For the text-containing cell, return its midpoint in [x, y] coordinate format. 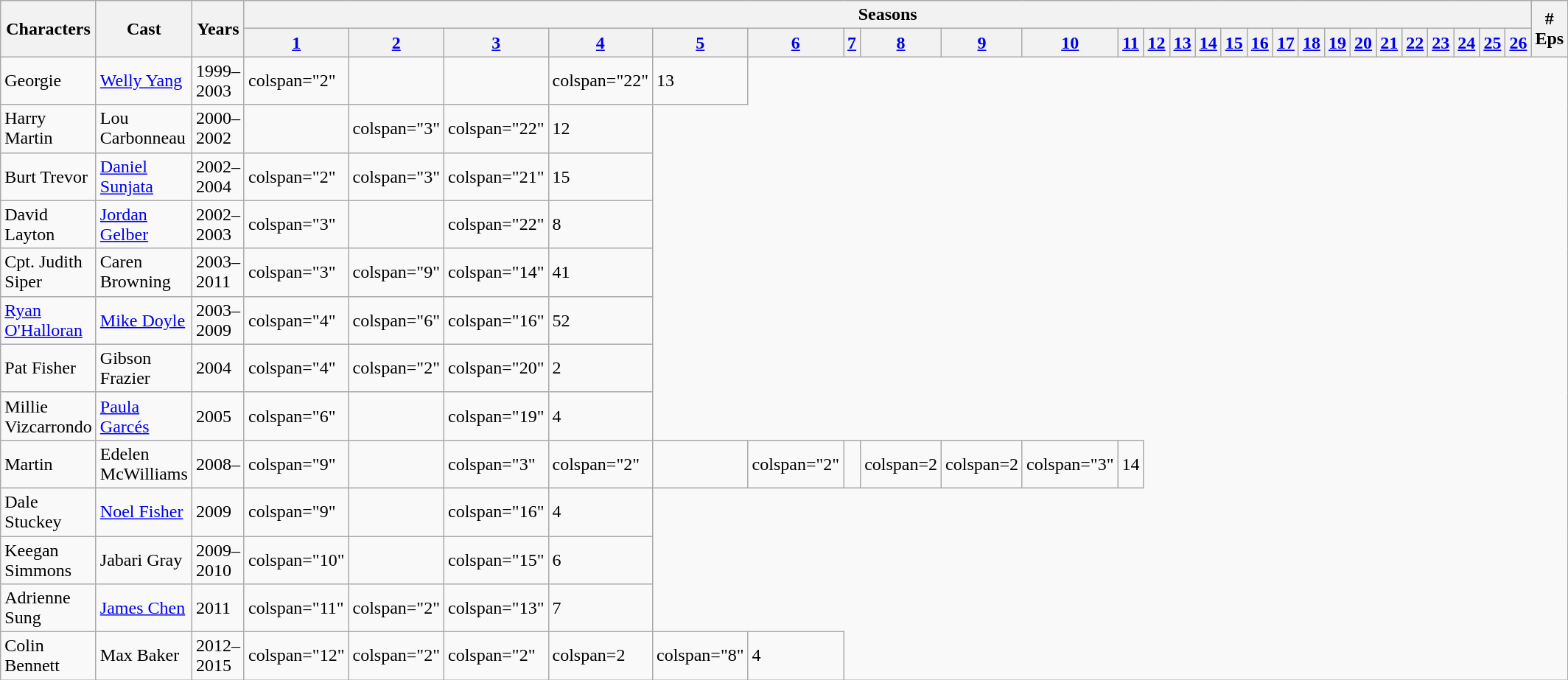
Keegan Simmons [49, 560]
2004 [218, 368]
Cast [144, 29]
10 [1070, 43]
22 [1415, 43]
Paula Garcés [144, 416]
Jabari Gray [144, 560]
Welly Yang [144, 81]
2002–2004 [218, 177]
colspan="15" [496, 560]
colspan="21" [496, 177]
21 [1390, 43]
Cpt. Judith Siper [49, 273]
26 [1518, 43]
2009 [218, 511]
Characters [49, 29]
16 [1260, 43]
41 [601, 273]
Edelen McWilliams [144, 464]
Max Baker [144, 656]
Millie Vizcarrondo [49, 416]
Seasons [887, 15]
Noel Fisher [144, 511]
2000–2002 [218, 128]
2009–2010 [218, 560]
Mike Doyle [144, 320]
Lou Carbonneau [144, 128]
Martin [49, 464]
Pat Fisher [49, 368]
colspan="10" [296, 560]
25 [1493, 43]
Daniel Sunjata [144, 177]
# Eps [1550, 29]
2012–2015 [218, 656]
David Layton [49, 224]
9 [982, 43]
20 [1363, 43]
Dale Stuckey [49, 511]
Caren Browning [144, 273]
Gibson Frazier [144, 368]
2011 [218, 609]
colspan="14" [496, 273]
24 [1466, 43]
Burt Trevor [49, 177]
1 [296, 43]
2002–2003 [218, 224]
5 [701, 43]
Ryan O'Halloran [49, 320]
Years [218, 29]
colspan="20" [496, 368]
colspan="19" [496, 416]
2003–2011 [218, 273]
James Chen [144, 609]
23 [1441, 43]
1999–2003 [218, 81]
2003–2009 [218, 320]
18 [1312, 43]
2005 [218, 416]
Adrienne Sung [49, 609]
colspan="13" [496, 609]
19 [1337, 43]
colspan="8" [701, 656]
52 [601, 320]
Jordan Gelber [144, 224]
Georgie [49, 81]
11 [1130, 43]
2008– [218, 464]
3 [496, 43]
colspan="12" [296, 656]
17 [1285, 43]
Colin Bennett [49, 656]
colspan="11" [296, 609]
Harry Martin [49, 128]
